From the cell containing the given text, extract its center point as [X, Y] coordinate. 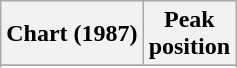
Peakposition [189, 34]
Chart (1987) [72, 34]
